Output the (x, y) coordinate of the center of the cell containing the given text.  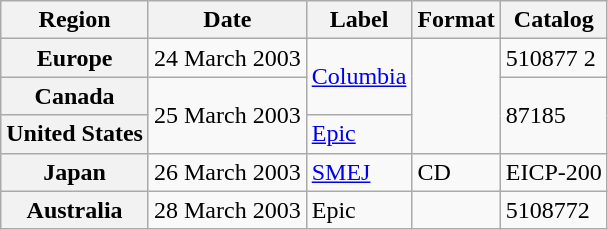
Label (359, 20)
25 March 2003 (227, 115)
510877 2 (554, 58)
28 March 2003 (227, 210)
Columbia (359, 77)
Date (227, 20)
Catalog (554, 20)
Europe (75, 58)
Format (456, 20)
24 March 2003 (227, 58)
26 March 2003 (227, 172)
CD (456, 172)
5108772 (554, 210)
United States (75, 134)
Japan (75, 172)
Australia (75, 210)
EICP-200 (554, 172)
87185 (554, 115)
SMEJ (359, 172)
Canada (75, 96)
Region (75, 20)
